Locate the cell with the specified text and output its (x, y) center coordinate. 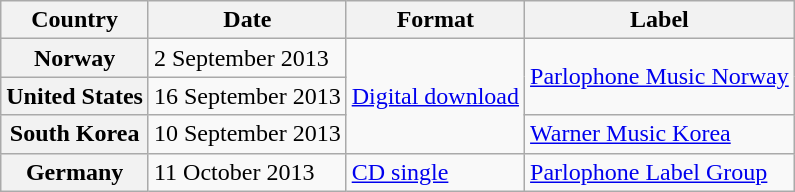
Format (435, 20)
South Korea (75, 134)
Norway (75, 58)
11 October 2013 (247, 172)
Parlophone Music Norway (660, 77)
Parlophone Label Group (660, 172)
Date (247, 20)
10 September 2013 (247, 134)
Digital download (435, 96)
Warner Music Korea (660, 134)
Germany (75, 172)
2 September 2013 (247, 58)
Label (660, 20)
CD single (435, 172)
Country (75, 20)
16 September 2013 (247, 96)
United States (75, 96)
